Provide the (x, y) coordinate of the cell's center where the given text is located.  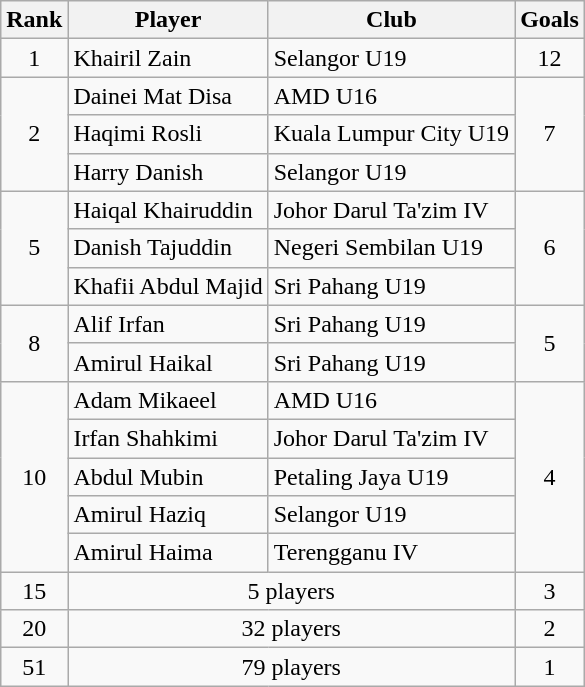
7 (550, 134)
Alif Irfan (168, 324)
Danish Tajuddin (168, 248)
Kuala Lumpur City U19 (391, 134)
Khairil Zain (168, 58)
Amirul Haima (168, 553)
Negeri Sembilan U19 (391, 248)
15 (34, 591)
51 (34, 667)
Club (391, 20)
5 players (292, 591)
10 (34, 476)
Rank (34, 20)
Irfan Shahkimi (168, 438)
8 (34, 343)
Goals (550, 20)
3 (550, 591)
Haqimi Rosli (168, 134)
Adam Mikaeel (168, 400)
Haiqal Khairuddin (168, 210)
Amirul Haziq (168, 515)
12 (550, 58)
20 (34, 629)
Harry Danish (168, 172)
Amirul Haikal (168, 362)
Terengganu IV (391, 553)
4 (550, 476)
32 players (292, 629)
Khafii Abdul Majid (168, 286)
79 players (292, 667)
6 (550, 248)
Petaling Jaya U19 (391, 477)
Player (168, 20)
Abdul Mubin (168, 477)
Dainei Mat Disa (168, 96)
